Pinpoint the cell where the given text exists, returning its (X, Y) midpoint coordinate. 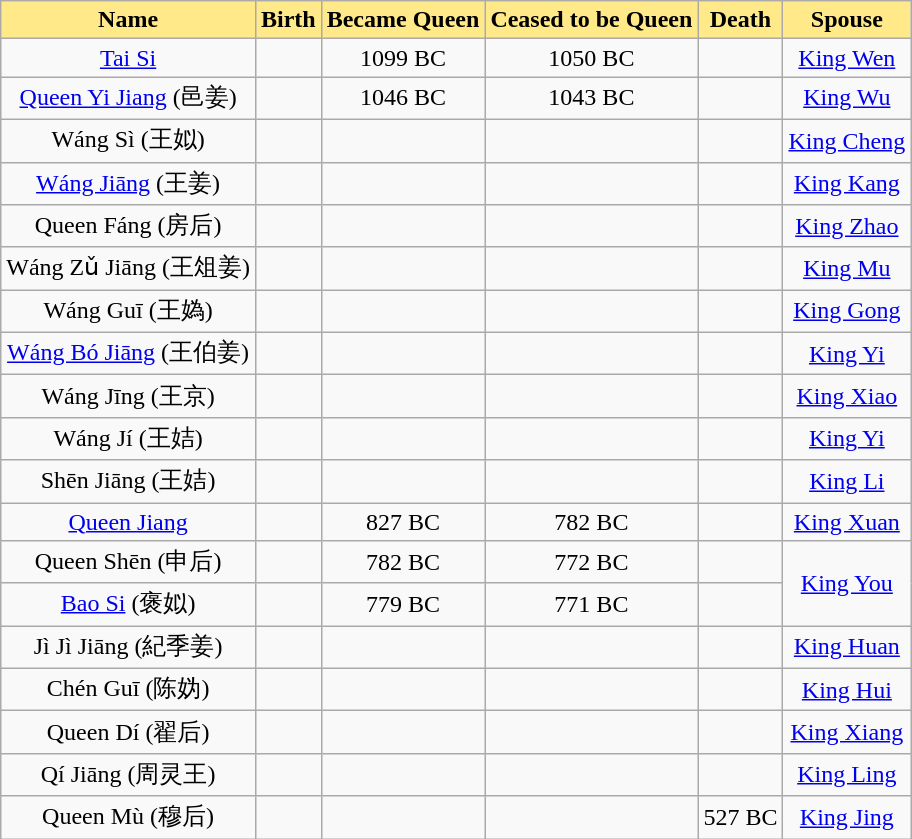
Became Queen (403, 20)
Death (740, 20)
Queen Jiang (128, 521)
King Zhao (847, 226)
Chén Guī (陈妫) (128, 690)
Queen Yi Jiang (邑姜) (128, 98)
Tai Si (128, 58)
Birth (288, 20)
527 BC (740, 818)
King Huan (847, 648)
Queen Mù (穆后) (128, 818)
Wáng Bó Jiāng (王伯姜) (128, 354)
1050 BC (592, 58)
Spouse (847, 20)
779 BC (403, 604)
1043 BC (592, 98)
Queen Dí (翟后) (128, 732)
King Kang (847, 184)
King Ling (847, 774)
King Cheng (847, 140)
Name (128, 20)
Queen Shēn (申后) (128, 562)
1046 BC (403, 98)
King Xiang (847, 732)
King Li (847, 482)
Wáng Zǔ Jiāng (王俎姜) (128, 268)
King Wu (847, 98)
King Xuan (847, 521)
Jì Jì Jiāng (紀季姜) (128, 648)
King Mu (847, 268)
Wáng Jí (王姞) (128, 438)
Shēn Jiāng (王姞) (128, 482)
Bao Si (褒姒) (128, 604)
Queen Fáng (房后) (128, 226)
King Gong (847, 312)
Qí Jiāng (周灵王) (128, 774)
King Xiao (847, 396)
827 BC (403, 521)
771 BC (592, 604)
Wáng Jīng (王京) (128, 396)
1099 BC (403, 58)
Wáng Jiāng (王姜) (128, 184)
King Wen (847, 58)
King Hui (847, 690)
Wáng Sì (王姒) (128, 140)
Wáng Guī (王媯) (128, 312)
King You (847, 584)
King Jing (847, 818)
772 BC (592, 562)
Ceased to be Queen (592, 20)
